Return (x, y) of the center of cell containing provided text 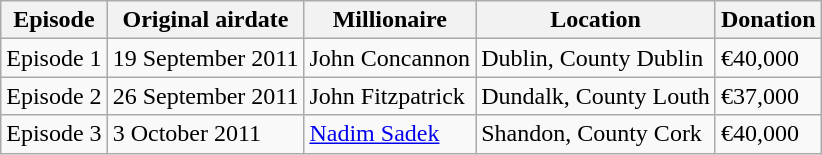
Episode 3 (54, 134)
3 October 2011 (206, 134)
Dundalk, County Louth (596, 96)
Location (596, 20)
John Concannon (390, 58)
John Fitzpatrick (390, 96)
Episode (54, 20)
Nadim Sadek (390, 134)
Dublin, County Dublin (596, 58)
Donation (768, 20)
26 September 2011 (206, 96)
Original airdate (206, 20)
Shandon, County Cork (596, 134)
Millionaire (390, 20)
Episode 2 (54, 96)
19 September 2011 (206, 58)
€37,000 (768, 96)
Episode 1 (54, 58)
